Output the [x, y] coordinate of the center of the cell containing the given text.  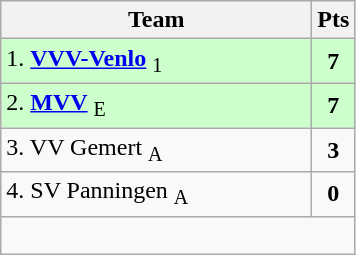
0 [334, 194]
2. MVV E [156, 105]
4. SV Panningen A [156, 194]
Team [156, 20]
Pts [334, 20]
3. VV Gemert A [156, 150]
3 [334, 150]
1. VVV-Venlo 1 [156, 61]
